Pinpoint the cell where the given text exists, returning its [x, y] midpoint coordinate. 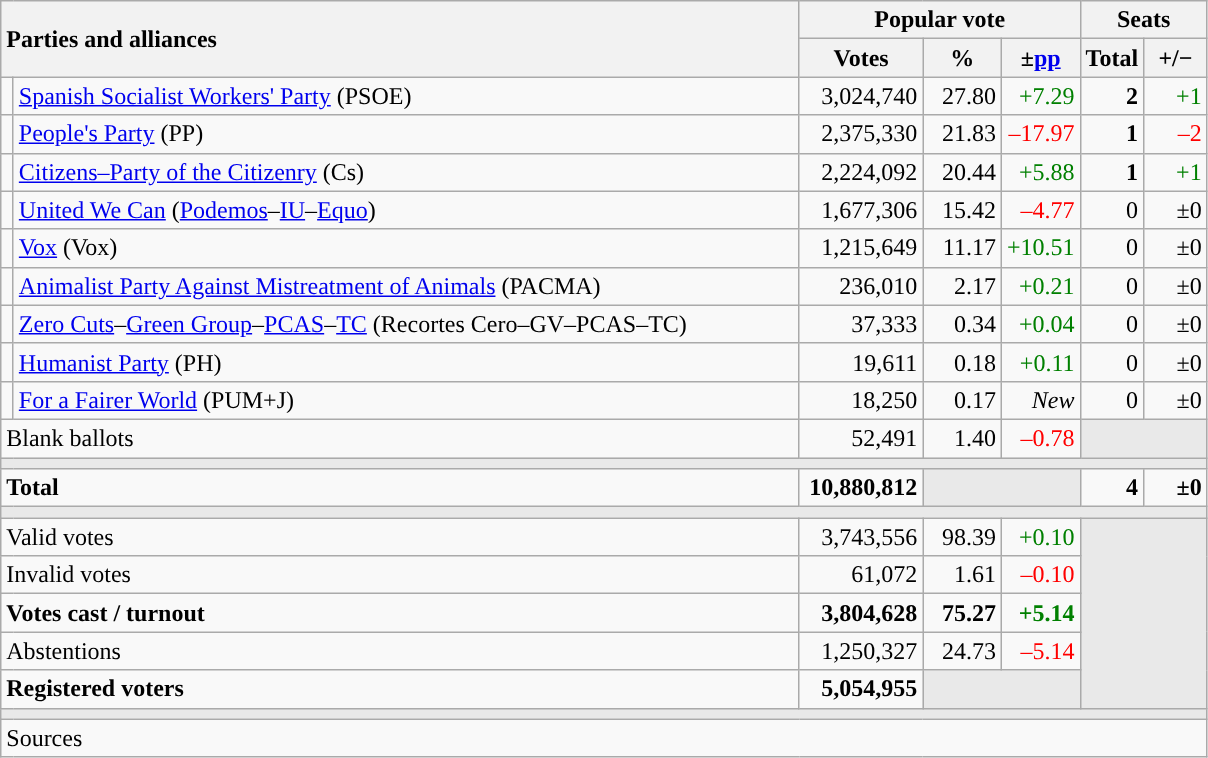
0.17 [962, 400]
Invalid votes [400, 575]
0.34 [962, 324]
+0.04 [1040, 324]
11.17 [962, 248]
Vox (Vox) [406, 248]
–2 [1176, 134]
+0.21 [1040, 286]
Abstentions [400, 651]
For a Fairer World (PUM+J) [406, 400]
3,024,740 [861, 96]
–5.14 [1040, 651]
24.73 [962, 651]
2 [1112, 96]
–17.97 [1040, 134]
+10.51 [1040, 248]
+0.10 [1040, 537]
98.39 [962, 537]
3,804,628 [861, 613]
Seats [1144, 20]
52,491 [861, 438]
–0.10 [1040, 575]
75.27 [962, 613]
0.18 [962, 362]
2,224,092 [861, 172]
1.61 [962, 575]
19,611 [861, 362]
–4.77 [1040, 210]
20.44 [962, 172]
New [1040, 400]
Registered voters [400, 689]
% [962, 58]
5,054,955 [861, 689]
Animalist Party Against Mistreatment of Animals (PACMA) [406, 286]
1,215,649 [861, 248]
–0.78 [1040, 438]
United We Can (Podemos–IU–Equo) [406, 210]
Popular vote [940, 20]
Humanist Party (PH) [406, 362]
±pp [1040, 58]
18,250 [861, 400]
Citizens–Party of the Citizenry (Cs) [406, 172]
1,677,306 [861, 210]
People's Party (PP) [406, 134]
1.40 [962, 438]
Votes [861, 58]
Blank ballots [400, 438]
10,880,812 [861, 488]
+0.11 [1040, 362]
3,743,556 [861, 537]
2,375,330 [861, 134]
+/− [1176, 58]
Votes cast / turnout [400, 613]
21.83 [962, 134]
+5.88 [1040, 172]
1,250,327 [861, 651]
27.80 [962, 96]
37,333 [861, 324]
+5.14 [1040, 613]
Parties and alliances [400, 39]
236,010 [861, 286]
15.42 [962, 210]
Valid votes [400, 537]
61,072 [861, 575]
2.17 [962, 286]
+7.29 [1040, 96]
4 [1112, 488]
Sources [604, 738]
Zero Cuts–Green Group–PCAS–TC (Recortes Cero–GV–PCAS–TC) [406, 324]
Spanish Socialist Workers' Party (PSOE) [406, 96]
